Return the [x, y] coordinate for the center point of the cell that contains the specified text.  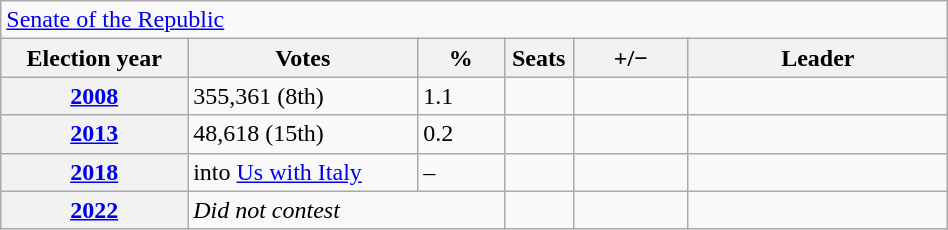
Leader [818, 58]
Votes [303, 58]
2022 [94, 210]
% [461, 58]
355,361 (8th) [303, 96]
2018 [94, 172]
2008 [94, 96]
Senate of the Republic [474, 20]
+/− [630, 58]
Did not contest [346, 210]
48,618 (15th) [303, 134]
2013 [94, 134]
0.2 [461, 134]
– [461, 172]
1.1 [461, 96]
Election year [94, 58]
Seats [538, 58]
into Us with Italy [303, 172]
